Output the [x, y] coordinate of the center of the cell containing the given text.  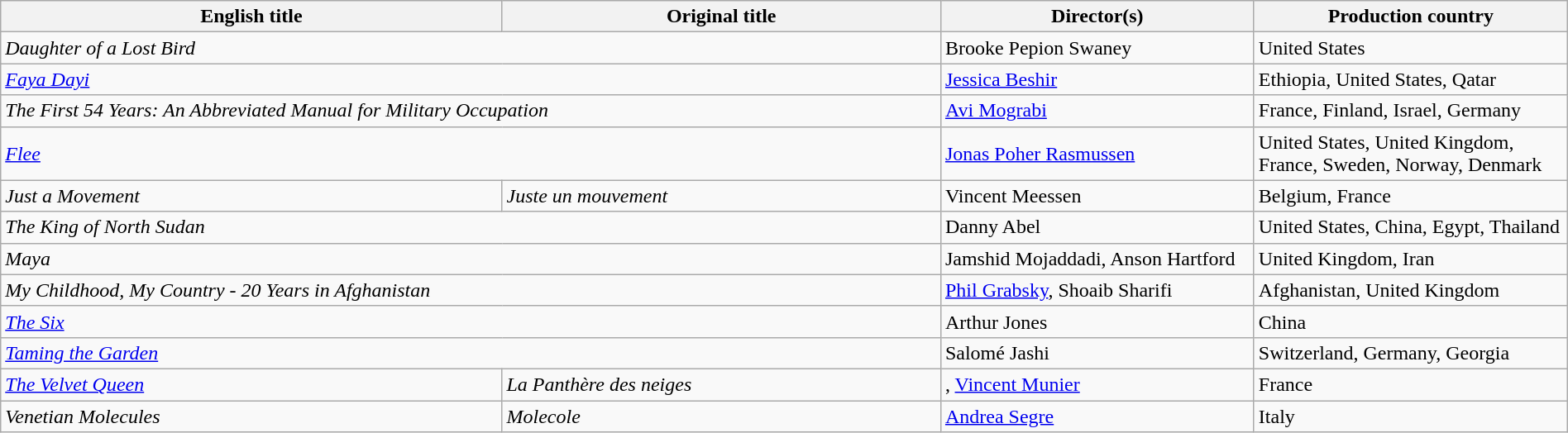
, Vincent Munier [1097, 384]
The Six [471, 321]
Switzerland, Germany, Georgia [1411, 353]
Production country [1411, 17]
Vincent Meessen [1097, 196]
Venetian Molecules [251, 416]
Taming the Garden [471, 353]
Andrea Segre [1097, 416]
Flee [471, 154]
Danny Abel [1097, 227]
Jessica Beshir [1097, 79]
Director(s) [1097, 17]
Jamshid Mojaddadi, Anson Hartford [1097, 259]
My Childhood, My Country - 20 Years in Afghanistan [471, 290]
Brooke Pepion Swaney [1097, 48]
Maya [471, 259]
Original title [721, 17]
English title [251, 17]
Belgium, France [1411, 196]
The King of North Sudan [471, 227]
Phil Grabsky, Shoaib Sharifi [1097, 290]
Italy [1411, 416]
Molecole [721, 416]
Afghanistan, United Kingdom [1411, 290]
France [1411, 384]
Ethiopia, United States, Qatar [1411, 79]
Just a Movement [251, 196]
Avi Mograbi [1097, 111]
Daughter of a Lost Bird [471, 48]
La Panthère des neiges [721, 384]
Salomé Jashi [1097, 353]
Faya Dayi [471, 79]
The First 54 Years: An Abbreviated Manual for Military Occupation [471, 111]
United States [1411, 48]
Jonas Poher Rasmussen [1097, 154]
Arthur Jones [1097, 321]
United States, United Kingdom, France, Sweden, Norway, Denmark [1411, 154]
Juste un mouvement [721, 196]
The Velvet Queen [251, 384]
France, Finland, Israel, Germany [1411, 111]
China [1411, 321]
United Kingdom, Iran [1411, 259]
United States, China, Egypt, Thailand [1411, 227]
